Locate the cell with the specified text and output its (X, Y) center coordinate. 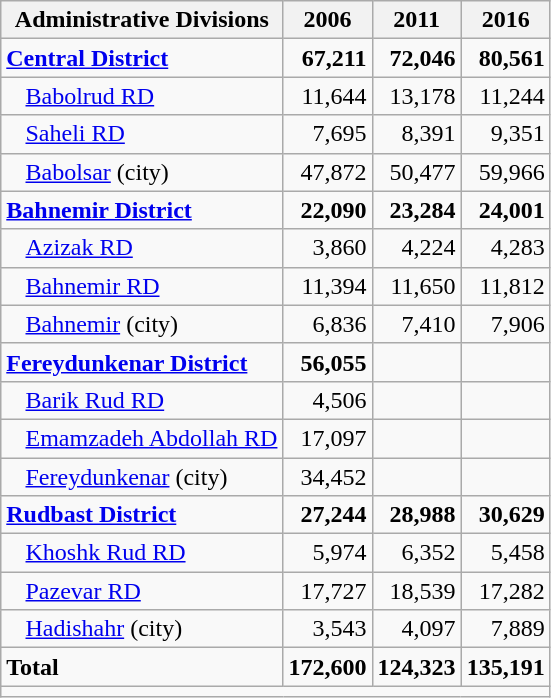
Bahnemir RD (142, 286)
11,244 (506, 96)
4,097 (416, 629)
Fereydunkenar (city) (142, 477)
172,600 (328, 667)
13,178 (416, 96)
3,543 (328, 629)
Administrative Divisions (142, 20)
18,539 (416, 591)
17,097 (328, 438)
Saheli RD (142, 134)
7,906 (506, 324)
Bahnemir (city) (142, 324)
67,211 (328, 58)
Hadishahr (city) (142, 629)
30,629 (506, 515)
4,224 (416, 248)
7,410 (416, 324)
28,988 (416, 515)
Babolrud RD (142, 96)
11,650 (416, 286)
11,812 (506, 286)
27,244 (328, 515)
22,090 (328, 210)
6,836 (328, 324)
11,394 (328, 286)
7,889 (506, 629)
Total (142, 667)
3,860 (328, 248)
Emamzadeh Abdollah RD (142, 438)
6,352 (416, 553)
Fereydunkenar District (142, 362)
Rudbast District (142, 515)
47,872 (328, 172)
34,452 (328, 477)
2016 (506, 20)
2006 (328, 20)
135,191 (506, 667)
56,055 (328, 362)
80,561 (506, 58)
Barik Rud RD (142, 400)
Bahnemir District (142, 210)
124,323 (416, 667)
17,727 (328, 591)
Khoshk Rud RD (142, 553)
72,046 (416, 58)
50,477 (416, 172)
17,282 (506, 591)
5,458 (506, 553)
59,966 (506, 172)
23,284 (416, 210)
Babolsar (city) (142, 172)
5,974 (328, 553)
Pazevar RD (142, 591)
Central District (142, 58)
4,506 (328, 400)
8,391 (416, 134)
11,644 (328, 96)
2011 (416, 20)
24,001 (506, 210)
4,283 (506, 248)
9,351 (506, 134)
Azizak RD (142, 248)
7,695 (328, 134)
